Return the (x, y) coordinate for the center point of the cell that contains the specified text.  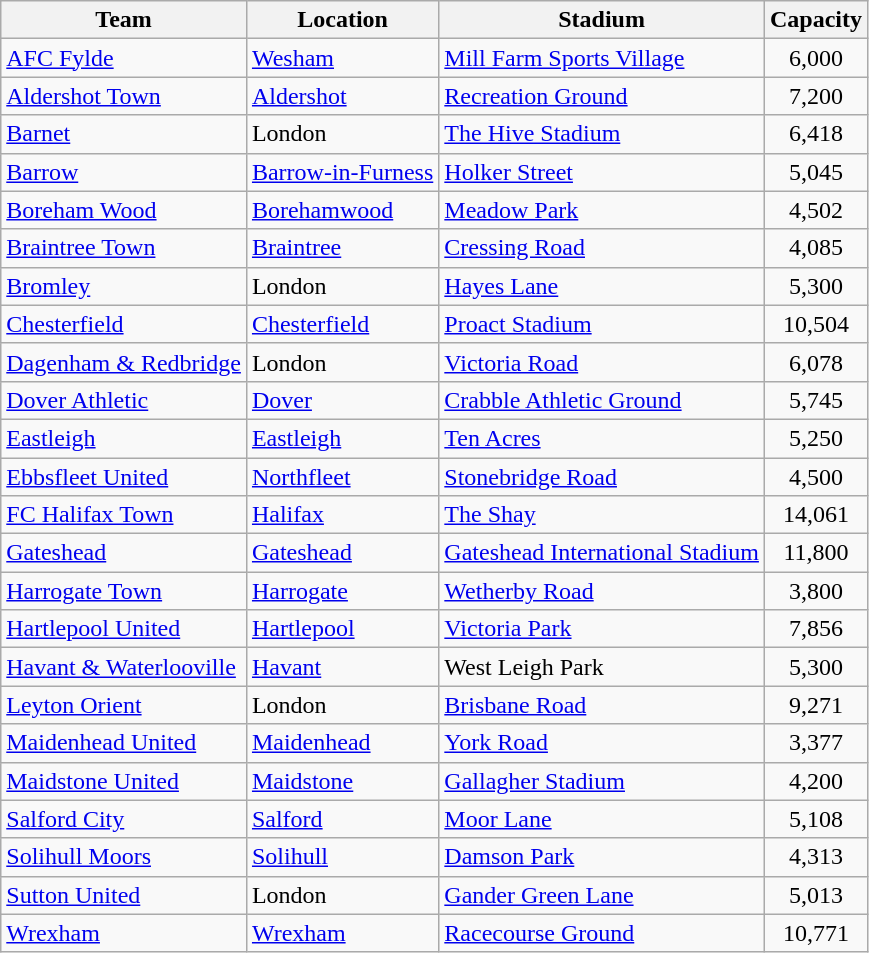
6,078 (816, 362)
5,745 (816, 400)
6,418 (816, 134)
4,502 (816, 210)
Solihull (342, 857)
Victoria Park (602, 629)
Ebbsfleet United (124, 477)
The Hive Stadium (602, 134)
Meadow Park (602, 210)
Gander Green Lane (602, 895)
FC Halifax Town (124, 515)
Havant (342, 667)
Ten Acres (602, 438)
Solihull Moors (124, 857)
Maidenhead (342, 743)
Maidstone (342, 781)
6,000 (816, 58)
Braintree (342, 248)
5,013 (816, 895)
West Leigh Park (602, 667)
Hartlepool (342, 629)
Brisbane Road (602, 705)
Borehamwood (342, 210)
7,856 (816, 629)
10,771 (816, 933)
4,200 (816, 781)
5,250 (816, 438)
Mill Farm Sports Village (602, 58)
Cressing Road (602, 248)
Dover (342, 400)
10,504 (816, 324)
Victoria Road (602, 362)
3,800 (816, 591)
Team (124, 20)
Maidstone United (124, 781)
Damson Park (602, 857)
5,045 (816, 172)
Maidenhead United (124, 743)
Aldershot (342, 96)
Havant & Waterlooville (124, 667)
AFC Fylde (124, 58)
Barnet (124, 134)
4,085 (816, 248)
9,271 (816, 705)
Braintree Town (124, 248)
Wesham (342, 58)
Stonebridge Road (602, 477)
Stadium (602, 20)
Salford (342, 819)
Bromley (124, 286)
Gateshead International Stadium (602, 553)
Hartlepool United (124, 629)
5,108 (816, 819)
3,377 (816, 743)
Harrogate Town (124, 591)
Hayes Lane (602, 286)
Location (342, 20)
York Road (602, 743)
Sutton United (124, 895)
4,500 (816, 477)
Racecourse Ground (602, 933)
Aldershot Town (124, 96)
Halifax (342, 515)
14,061 (816, 515)
Leyton Orient (124, 705)
Barrow-in-Furness (342, 172)
11,800 (816, 553)
Harrogate (342, 591)
Dover Athletic (124, 400)
7,200 (816, 96)
Capacity (816, 20)
Boreham Wood (124, 210)
Salford City (124, 819)
Wetherby Road (602, 591)
Proact Stadium (602, 324)
Moor Lane (602, 819)
Recreation Ground (602, 96)
The Shay (602, 515)
Crabble Athletic Ground (602, 400)
Northfleet (342, 477)
Gallagher Stadium (602, 781)
Holker Street (602, 172)
Barrow (124, 172)
4,313 (816, 857)
Dagenham & Redbridge (124, 362)
